Output the [X, Y] coordinate of the center of the cell containing the given text.  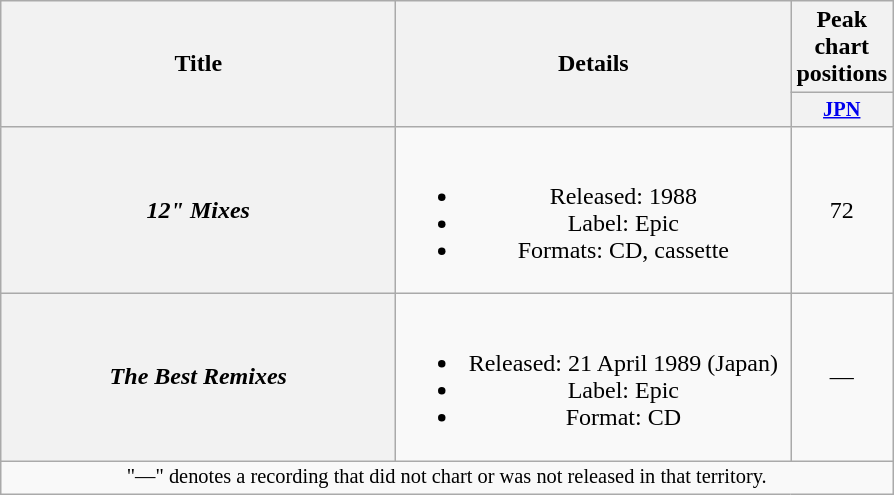
72 [842, 210]
12" Mixes [198, 210]
The Best Remixes [198, 378]
Released: 1988Label: EpicFormats: CD, cassette [594, 210]
Released: 21 April 1989 (Japan)Label: EpicFormat: CD [594, 378]
Peak chart positions [842, 47]
Title [198, 64]
"—" denotes a recording that did not chart or was not released in that territory. [447, 478]
— [842, 378]
Details [594, 64]
JPN [842, 110]
